Provide the [X, Y] coordinate of the cell's center where the given text is located.  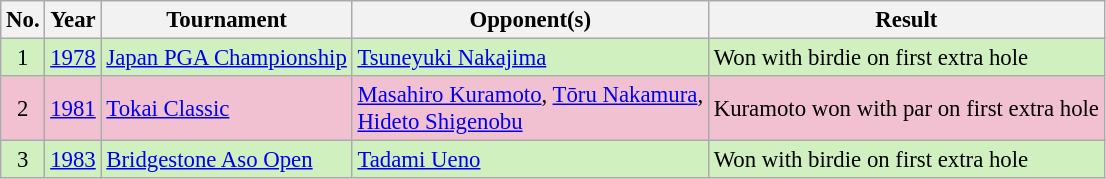
Bridgestone Aso Open [226, 160]
3 [23, 160]
Year [73, 20]
Tsuneyuki Nakajima [530, 58]
2 [23, 108]
Tokai Classic [226, 108]
Tadami Ueno [530, 160]
Opponent(s) [530, 20]
Masahiro Kuramoto, Tōru Nakamura, Hideto Shigenobu [530, 108]
Japan PGA Championship [226, 58]
Tournament [226, 20]
1978 [73, 58]
No. [23, 20]
1983 [73, 160]
Result [906, 20]
Kuramoto won with par on first extra hole [906, 108]
1981 [73, 108]
1 [23, 58]
